Capture the cell that displays the provided text and extract its [x, y] central coordinate. 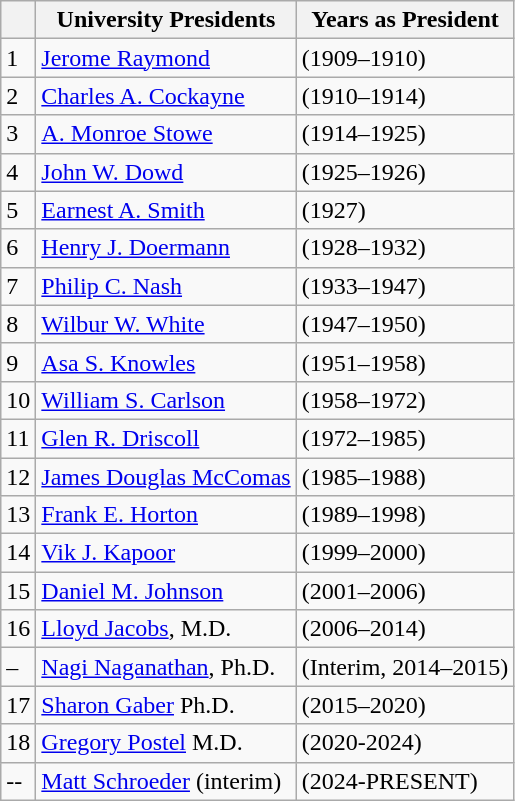
(1951–1958) [405, 362]
9 [18, 362]
Years as President [405, 20]
18 [18, 743]
Frank E. Horton [166, 515]
John W. Dowd [166, 172]
10 [18, 400]
16 [18, 629]
(1925–1926) [405, 172]
(1914–1925) [405, 134]
(1909–1910) [405, 58]
Charles A. Cockayne [166, 96]
(1958–1972) [405, 400]
William S. Carlson [166, 400]
11 [18, 438]
Wilbur W. White [166, 324]
Henry J. Doermann [166, 248]
Nagi Naganathan, Ph.D. [166, 667]
Earnest A. Smith [166, 210]
13 [18, 515]
(1910–1914) [405, 96]
(1972–1985) [405, 438]
James Douglas McComas [166, 477]
5 [18, 210]
(1927) [405, 210]
Gregory Postel M.D. [166, 743]
3 [18, 134]
(2015–2020) [405, 705]
(Interim, 2014–2015) [405, 667]
Philip C. Nash [166, 286]
(1928–1932) [405, 248]
(2001–2006) [405, 591]
(2006–2014) [405, 629]
7 [18, 286]
Jerome Raymond [166, 58]
15 [18, 591]
2 [18, 96]
Matt Schroeder (interim) [166, 781]
-- [18, 781]
Sharon Gaber Ph.D. [166, 705]
(1947–1950) [405, 324]
Daniel M. Johnson [166, 591]
(2024-PRESENT) [405, 781]
1 [18, 58]
(1933–1947) [405, 286]
Asa S. Knowles [166, 362]
A. Monroe Stowe [166, 134]
(1989–1998) [405, 515]
– [18, 667]
(2020-2024) [405, 743]
4 [18, 172]
Vik J. Kapoor [166, 553]
8 [18, 324]
(1985–1988) [405, 477]
14 [18, 553]
University Presidents [166, 20]
(1999–2000) [405, 553]
6 [18, 248]
12 [18, 477]
Lloyd Jacobs, M.D. [166, 629]
Glen R. Driscoll [166, 438]
17 [18, 705]
